From the cell containing the given text, extract its center point as (X, Y) coordinate. 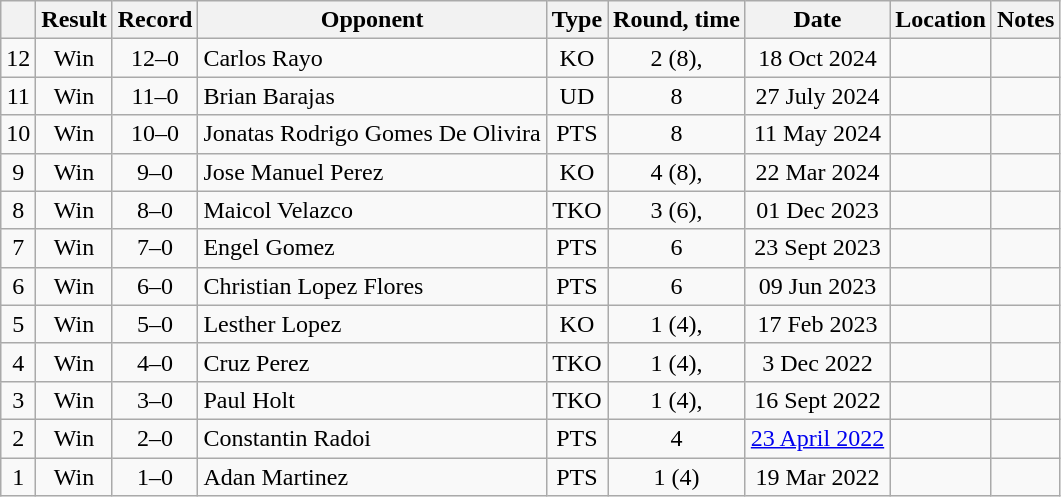
9 (18, 172)
Adan Martinez (372, 477)
Type (576, 20)
1 (18, 477)
Round, time (677, 20)
3–0 (155, 400)
Jonatas Rodrigo Gomes De Olivira (372, 134)
12 (18, 58)
10–0 (155, 134)
3 (6), (677, 210)
11 May 2024 (817, 134)
UD (576, 96)
23 Sept 2023 (817, 248)
5 (18, 324)
Christian Lopez Flores (372, 286)
3 (18, 400)
Date (817, 20)
3 Dec 2022 (817, 362)
27 July 2024 (817, 96)
Notes (1025, 20)
1 (4) (677, 477)
Maicol Velazco (372, 210)
Brian Barajas (372, 96)
Lesther Lopez (372, 324)
Opponent (372, 20)
Engel Gomez (372, 248)
8–0 (155, 210)
10 (18, 134)
2–0 (155, 438)
16 Sept 2022 (817, 400)
11–0 (155, 96)
09 Jun 2023 (817, 286)
18 Oct 2024 (817, 58)
1–0 (155, 477)
4 (8), (677, 172)
Result (74, 20)
11 (18, 96)
22 Mar 2024 (817, 172)
7 (18, 248)
23 April 2022 (817, 438)
Location (941, 20)
17 Feb 2023 (817, 324)
Carlos Rayo (372, 58)
Jose Manuel Perez (372, 172)
19 Mar 2022 (817, 477)
Paul Holt (372, 400)
9–0 (155, 172)
Constantin Radoi (372, 438)
Cruz Perez (372, 362)
7–0 (155, 248)
12–0 (155, 58)
01 Dec 2023 (817, 210)
6–0 (155, 286)
2 (8), (677, 58)
Record (155, 20)
5–0 (155, 324)
4–0 (155, 362)
2 (18, 438)
